Identify which cell holds the provided text, then report its (X, Y) central coordinate. 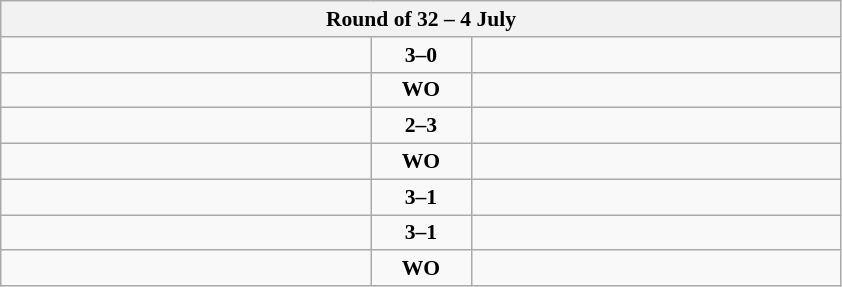
3–0 (421, 55)
2–3 (421, 126)
Round of 32 – 4 July (421, 19)
